Provide the (X, Y) coordinate of the cell's center where the given text is located.  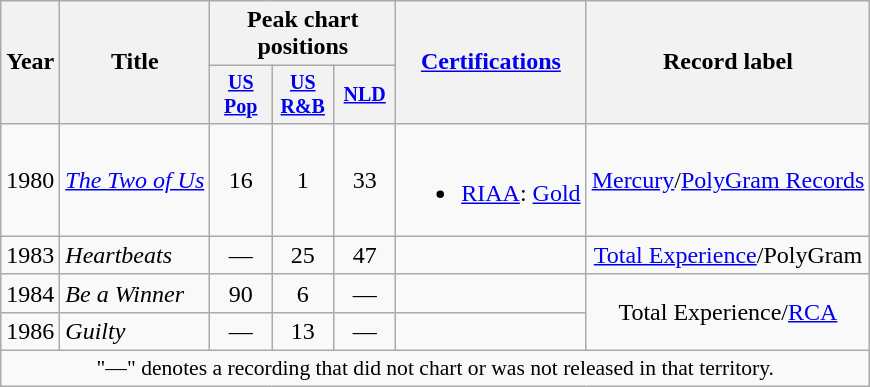
16 (241, 180)
90 (241, 293)
Mercury/PolyGram Records (728, 180)
6 (303, 293)
Be a Winner (135, 293)
33 (365, 180)
Heartbeats (135, 255)
"—" denotes a recording that did not chart or was not released in that territory. (436, 369)
13 (303, 331)
RIAA: Gold (491, 180)
47 (365, 255)
Peak chart positions (303, 34)
25 (303, 255)
Total Experience/RCA (728, 312)
Total Experience/PolyGram (728, 255)
1983 (30, 255)
USR&B (303, 94)
Guilty (135, 331)
1984 (30, 293)
NLD (365, 94)
Title (135, 62)
1986 (30, 331)
US Pop (241, 94)
1 (303, 180)
Year (30, 62)
Record label (728, 62)
The Two of Us (135, 180)
Certifications (491, 62)
1980 (30, 180)
